Detect which cell encompasses the target text, then output its (x, y) center coordinate. 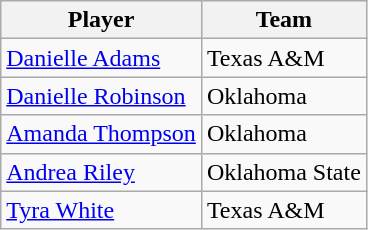
Amanda Thompson (102, 134)
Player (102, 20)
Andrea Riley (102, 172)
Oklahoma State (284, 172)
Danielle Adams (102, 58)
Tyra White (102, 210)
Danielle Robinson (102, 96)
Team (284, 20)
